Return (X, Y) of the center of cell containing provided text 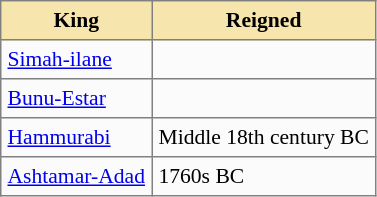
Hammurabi (76, 138)
Ashtamar-Adad (76, 176)
Reigned (264, 20)
Simah-ilane (76, 60)
Bunu-Estar (76, 98)
King (76, 20)
1760s BC (264, 176)
Middle 18th century BC (264, 138)
